Extract the [X, Y] coordinate from the center of the cell holding the provided text.  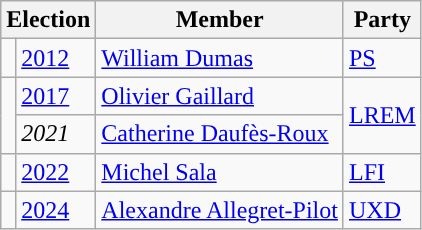
Olivier Gaillard [220, 96]
2022 [56, 172]
2024 [56, 210]
PS [382, 58]
2017 [56, 96]
Member [220, 20]
2012 [56, 58]
Michel Sala [220, 172]
LFI [382, 172]
William Dumas [220, 58]
Party [382, 20]
Catherine Daufès-Roux [220, 134]
Election [48, 20]
2021 [56, 134]
LREM [382, 115]
UXD [382, 210]
Alexandre Allegret-Pilot [220, 210]
